For the text-containing cell, return its midpoint in (X, Y) coordinate format. 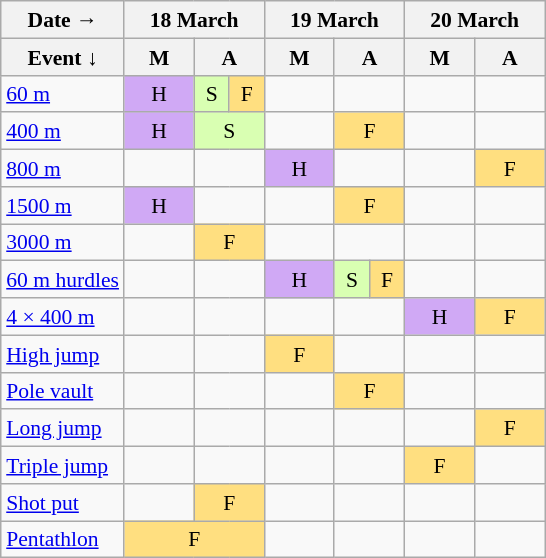
800 m (62, 168)
Triple jump (62, 464)
Event ↓ (62, 56)
20 March (475, 20)
High jump (62, 354)
Pole vault (62, 390)
Date → (62, 20)
19 March (334, 20)
400 m (62, 130)
1500 m (62, 204)
60 m (62, 94)
18 March (194, 20)
Shot put (62, 502)
60 m hurdles (62, 280)
Long jump (62, 428)
4 × 400 m (62, 316)
3000 m (62, 242)
Pentathlon (62, 538)
